Capture the cell that displays the provided text and extract its (X, Y) central coordinate. 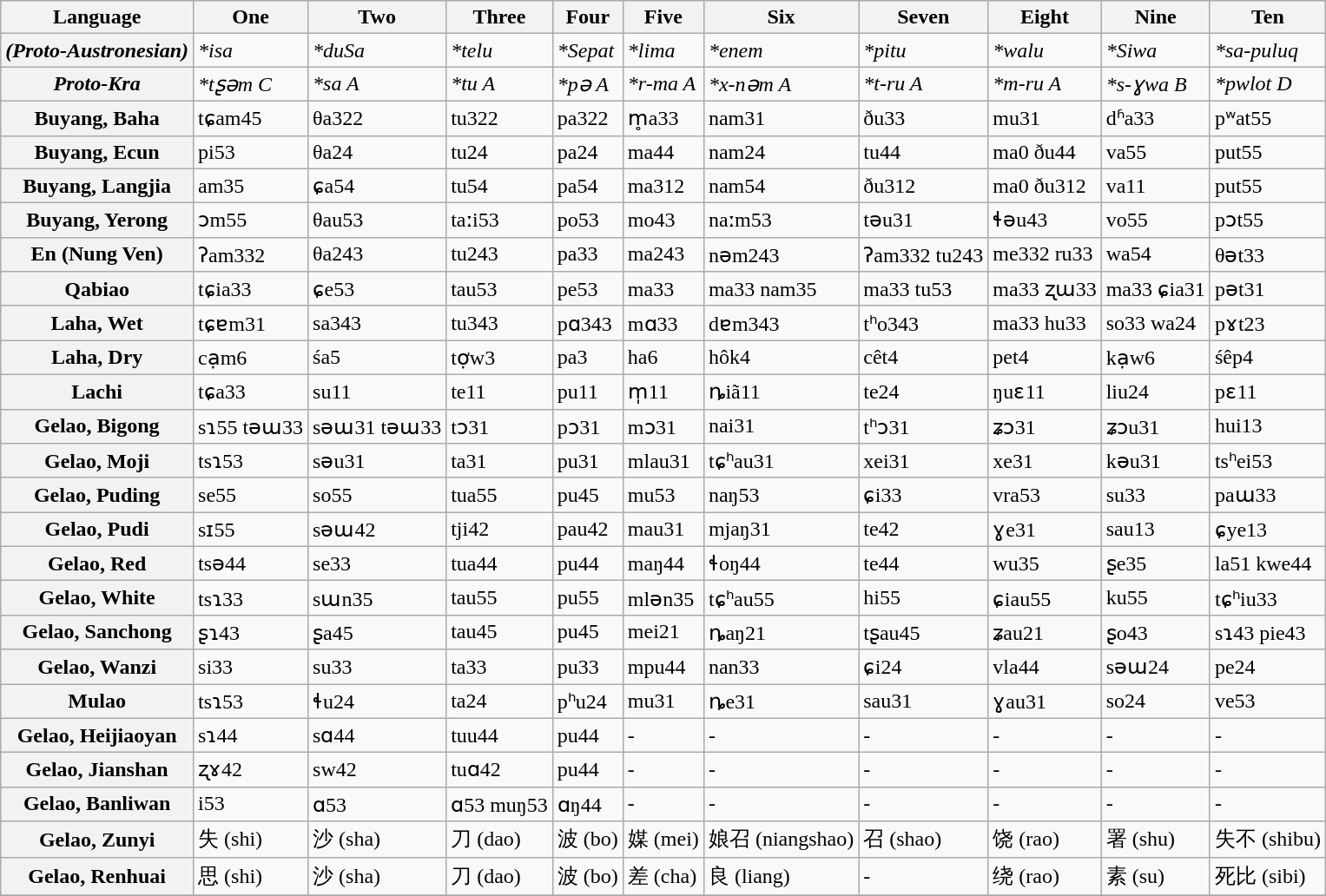
ʂe35 (1155, 563)
sɿ55 təɯ33 (251, 426)
ma0 ðu312 (1045, 186)
sa343 (377, 323)
nəm243 (781, 254)
pɑ343 (587, 323)
mpu44 (663, 667)
dʱa33 (1155, 118)
θa243 (377, 254)
mɑ33 (663, 323)
am35 (251, 186)
tợw3 (500, 358)
xe31 (1045, 461)
召 (shao) (924, 840)
*telu (500, 50)
ʂa45 (377, 632)
səɯ31 təɯ33 (377, 426)
səu31 (377, 461)
pa33 (587, 254)
sau13 (1155, 530)
tu343 (500, 323)
ɕye13 (1268, 530)
ma33 hu33 (1045, 323)
mu53 (663, 495)
娘召 (niangshao) (781, 840)
*duSa (377, 50)
Gelao, Red (97, 563)
ha6 (663, 358)
pʷat55 (1268, 118)
la51 kwe44 (1268, 563)
tuɑ42 (500, 770)
*sa A (377, 84)
te44 (924, 563)
təu31 (924, 221)
tu54 (500, 186)
se33 (377, 563)
ʑau21 (1045, 632)
tua55 (500, 495)
ðu33 (924, 118)
*m-ru A (1045, 84)
me332 ru33 (1045, 254)
En (Nung Ven) (97, 254)
tu243 (500, 254)
po53 (587, 221)
ʂo43 (1155, 632)
so55 (377, 495)
pau42 (587, 530)
pe53 (587, 289)
Eight (1045, 17)
tau45 (500, 632)
pet4 (1045, 358)
śêp4 (1268, 358)
*t-ru A (924, 84)
pa3 (587, 358)
Buyang, Yerong (97, 221)
tɕʰau55 (781, 598)
ma33 tu53 (924, 289)
*walu (1045, 50)
*pitu (924, 50)
tɕʰau31 (781, 461)
ɑ53 muŋ53 (500, 804)
vla44 (1045, 667)
tɕam45 (251, 118)
mɔ31 (663, 426)
ȵaŋ21 (781, 632)
pɔt55 (1268, 221)
ʑɔu31 (1155, 426)
tau55 (500, 598)
tuu44 (500, 735)
Gelao, Wanzi (97, 667)
vra53 (1045, 495)
wu35 (1045, 563)
so33 wa24 (1155, 323)
Gelao, Pudi (97, 530)
pu55 (587, 598)
Gelao, Moji (97, 461)
One (251, 17)
pɔ31 (587, 426)
su11 (377, 392)
ȵiã11 (781, 392)
nam31 (781, 118)
*s-ɣwa B (1155, 84)
tua44 (500, 563)
Mulao (97, 702)
tɔ31 (500, 426)
liu24 (1155, 392)
maŋ44 (663, 563)
思 (shi) (251, 877)
绕 (rao) (1045, 877)
ʑɔ31 (1045, 426)
Gelao, Sanchong (97, 632)
nan33 (781, 667)
tʰɔ31 (924, 426)
Gelao, Zunyi (97, 840)
Gelao, White (97, 598)
失 (shi) (251, 840)
səɯ24 (1155, 667)
hôk4 (781, 358)
ta24 (500, 702)
ʔam332 tu243 (924, 254)
Six (781, 17)
taːi53 (500, 221)
Buyang, Langjia (97, 186)
ma33 (663, 289)
ɬoŋ44 (781, 563)
*Siwa (1155, 50)
ku55 (1155, 598)
tau53 (500, 289)
naːm53 (781, 221)
te11 (500, 392)
pa24 (587, 152)
tʰo343 (924, 323)
tsə44 (251, 563)
m̩11 (663, 392)
ȵe31 (781, 702)
Qabiao (97, 289)
ɕi24 (924, 667)
署 (shu) (1155, 840)
Gelao, Heijiaoyan (97, 735)
hi55 (924, 598)
pɛ11 (1268, 392)
pu11 (587, 392)
ðu312 (924, 186)
tsɿ33 (251, 598)
ŋuɛ11 (1045, 392)
ɣe31 (1045, 530)
Buyang, Ecun (97, 152)
ma44 (663, 152)
ta33 (500, 667)
ɑŋ44 (587, 804)
ɑ53 (377, 804)
tji42 (500, 530)
sɑ44 (377, 735)
mlau31 (663, 461)
ɕiau55 (1045, 598)
te42 (924, 530)
ma243 (663, 254)
Proto-Kra (97, 84)
kəu31 (1155, 461)
ɕe53 (377, 289)
ma0 ðu44 (1045, 152)
pu33 (587, 667)
pʰu24 (587, 702)
*x-nəm A (781, 84)
so24 (1155, 702)
va55 (1155, 152)
kạw6 (1155, 358)
ɕi33 (924, 495)
媒 (mei) (663, 840)
失不 (shibu) (1268, 840)
m̥a33 (663, 118)
ɕa54 (377, 186)
tu322 (500, 118)
ve53 (1268, 702)
Ten (1268, 17)
*pwlot D (1268, 84)
Gelao, Bigong (97, 426)
vo55 (1155, 221)
pe24 (1268, 667)
pu31 (587, 461)
mjaŋ31 (781, 530)
sɿ44 (251, 735)
素 (su) (1155, 877)
nam24 (781, 152)
pa322 (587, 118)
Five (663, 17)
Buyang, Baha (97, 118)
hui13 (1268, 426)
sɿ43 pie43 (1268, 632)
*tu A (500, 84)
ɬəu43 (1045, 221)
θau53 (377, 221)
paɯ33 (1268, 495)
tɕʰiu33 (1268, 598)
饶 (rao) (1045, 840)
pa54 (587, 186)
*isa (251, 50)
tɕɐm31 (251, 323)
śa5 (377, 358)
ʂɿ43 (251, 632)
tu44 (924, 152)
Lachi (97, 392)
Language (97, 17)
Gelao, Jianshan (97, 770)
Gelao, Banliwan (97, 804)
tɕia33 (251, 289)
Gelao, Renhuai (97, 877)
ma33 ʐɯ33 (1045, 289)
ɔm55 (251, 221)
*sa-puluq (1268, 50)
*pə A (587, 84)
Two (377, 17)
te24 (924, 392)
nam54 (781, 186)
ʐɤ42 (251, 770)
tʂau45 (924, 632)
nai31 (781, 426)
Seven (924, 17)
(Proto-Austronesian) (97, 50)
si33 (251, 667)
cêt4 (924, 358)
tsʰei53 (1268, 461)
ma312 (663, 186)
*lima (663, 50)
pɤt23 (1268, 323)
θa24 (377, 152)
mei21 (663, 632)
θət33 (1268, 254)
pət31 (1268, 289)
va11 (1155, 186)
Three (500, 17)
*tʂəm C (251, 84)
Laha, Wet (97, 323)
死比 (sibi) (1268, 877)
tɕa33 (251, 392)
sɯn35 (377, 598)
Nine (1155, 17)
dɐm343 (781, 323)
mlən35 (663, 598)
ʔam332 (251, 254)
*Sepat (587, 50)
*r-ma A (663, 84)
θa322 (377, 118)
pi53 (251, 152)
mau31 (663, 530)
naŋ53 (781, 495)
Laha, Dry (97, 358)
wa54 (1155, 254)
xei31 (924, 461)
sau31 (924, 702)
ma33 ɕia31 (1155, 289)
mo43 (663, 221)
ɬu24 (377, 702)
Gelao, Puding (97, 495)
tu24 (500, 152)
se55 (251, 495)
cạm6 (251, 358)
sɪ55 (251, 530)
ta31 (500, 461)
ma33 nam35 (781, 289)
差 (cha) (663, 877)
Four (587, 17)
ɣau31 (1045, 702)
səɯ42 (377, 530)
i53 (251, 804)
sw42 (377, 770)
*enem (781, 50)
良 (liang) (781, 877)
